Return [x, y] of the center of cell containing provided text 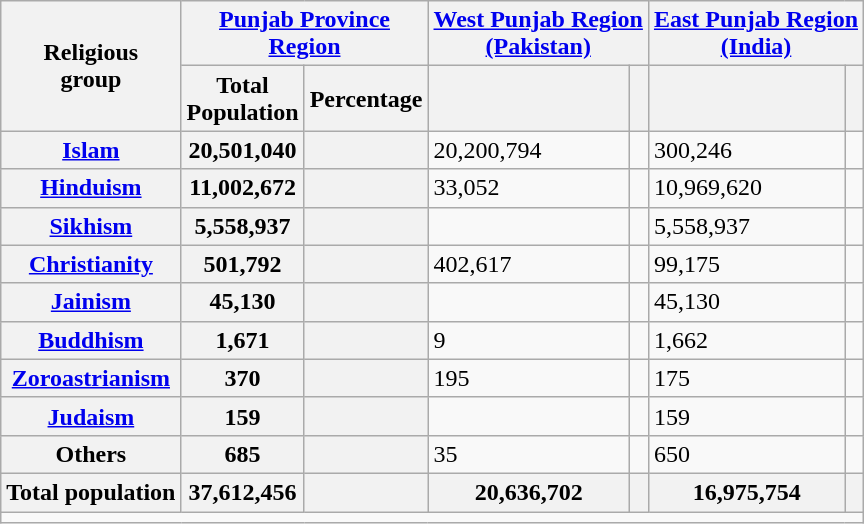
501,792 [242, 264]
1,671 [242, 340]
402,617 [529, 264]
East Punjab Region(India) [756, 34]
300,246 [746, 150]
16,975,754 [746, 492]
Hinduism [91, 188]
Total population [91, 492]
Sikhism [91, 226]
99,175 [746, 264]
Religiousgroup [91, 66]
Christianity [91, 264]
Percentage [366, 98]
Zoroastrianism [91, 378]
20,200,794 [529, 150]
9 [529, 340]
Others [91, 454]
TotalPopulation [242, 98]
Buddhism [91, 340]
20,501,040 [242, 150]
Judaism [91, 416]
175 [746, 378]
650 [746, 454]
West Punjab Region(Pakistan) [538, 34]
370 [242, 378]
685 [242, 454]
195 [529, 378]
33,052 [529, 188]
35 [529, 454]
11,002,672 [242, 188]
1,662 [746, 340]
10,969,620 [746, 188]
Islam [91, 150]
Jainism [91, 302]
37,612,456 [242, 492]
Punjab ProvinceRegion [304, 34]
20,636,702 [529, 492]
